Find where the given text appears and provide that cell's center as [x, y] coordinate. 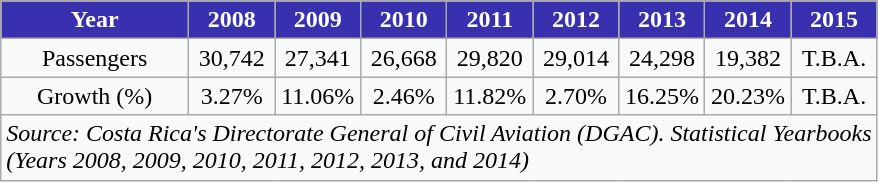
2014 [748, 20]
2010 [404, 20]
29,820 [490, 58]
24,298 [662, 58]
27,341 [318, 58]
Source: Costa Rica's Directorate General of Civil Aviation (DGAC). Statistical Yearbooks(Years 2008, 2009, 2010, 2011, 2012, 2013, and 2014) [439, 148]
2009 [318, 20]
29,014 [576, 58]
2015 [834, 20]
Passengers [95, 58]
20.23% [748, 96]
2008 [232, 20]
2.70% [576, 96]
19,382 [748, 58]
11.06% [318, 96]
2013 [662, 20]
2012 [576, 20]
2011 [490, 20]
26,668 [404, 58]
11.82% [490, 96]
Year [95, 20]
2.46% [404, 96]
Growth (%) [95, 96]
30,742 [232, 58]
16.25% [662, 96]
3.27% [232, 96]
